Extract the (X, Y) coordinate from the center of the cell holding the provided text.  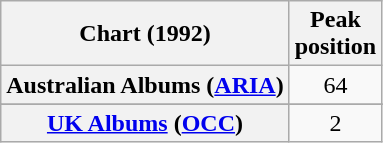
UK Albums (OCC) (145, 123)
64 (335, 85)
Chart (1992) (145, 34)
Peakposition (335, 34)
2 (335, 123)
Australian Albums (ARIA) (145, 85)
